Provide the (x, y) coordinate of the cell's center where the given text is located.  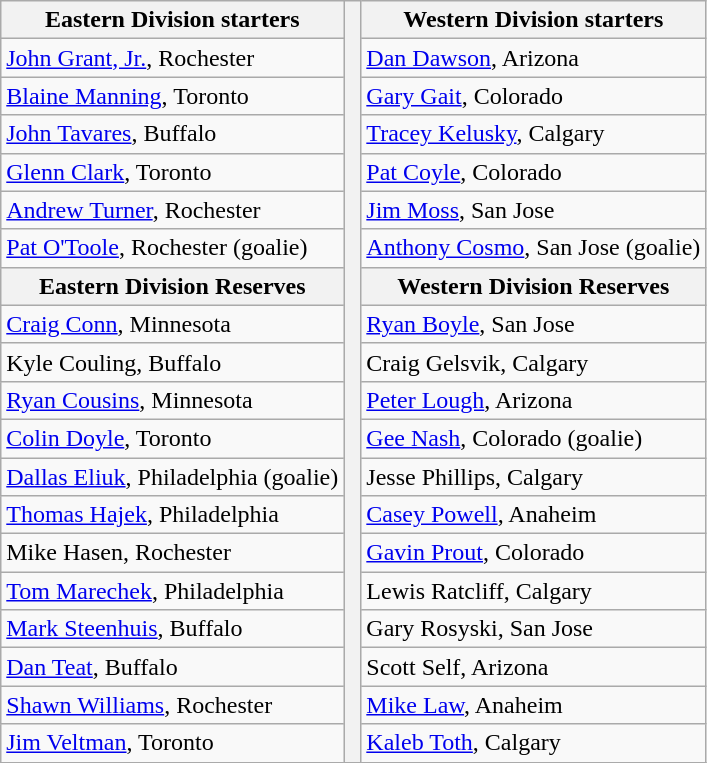
Ryan Cousins, Minnesota (172, 400)
Casey Powell, Anaheim (534, 515)
Tom Marechek, Philadelphia (172, 591)
Gee Nash, Colorado (goalie) (534, 438)
Craig Gelsvik, Calgary (534, 362)
Lewis Ratcliff, Calgary (534, 591)
Mike Law, Anaheim (534, 705)
Gary Gait, Colorado (534, 96)
Shawn Williams, Rochester (172, 705)
Anthony Cosmo, San Jose (goalie) (534, 248)
Dan Teat, Buffalo (172, 667)
Jesse Phillips, Calgary (534, 477)
Andrew Turner, Rochester (172, 210)
Eastern Division starters (172, 20)
Gary Rosyski, San Jose (534, 629)
John Tavares, Buffalo (172, 134)
Kaleb Toth, Calgary (534, 743)
Jim Veltman, Toronto (172, 743)
Gavin Prout, Colorado (534, 553)
Thomas Hajek, Philadelphia (172, 515)
John Grant, Jr., Rochester (172, 58)
Pat O'Toole, Rochester (goalie) (172, 248)
Ryan Boyle, San Jose (534, 324)
Glenn Clark, Toronto (172, 172)
Scott Self, Arizona (534, 667)
Dallas Eliuk, Philadelphia (goalie) (172, 477)
Mark Steenhuis, Buffalo (172, 629)
Western Division Reserves (534, 286)
Pat Coyle, Colorado (534, 172)
Peter Lough, Arizona (534, 400)
Colin Doyle, Toronto (172, 438)
Western Division starters (534, 20)
Craig Conn, Minnesota (172, 324)
Blaine Manning, Toronto (172, 96)
Tracey Kelusky, Calgary (534, 134)
Kyle Couling, Buffalo (172, 362)
Mike Hasen, Rochester (172, 553)
Jim Moss, San Jose (534, 210)
Eastern Division Reserves (172, 286)
Dan Dawson, Arizona (534, 58)
